Scan for the cell matching the given text and deliver its [x, y] coordinate at center. 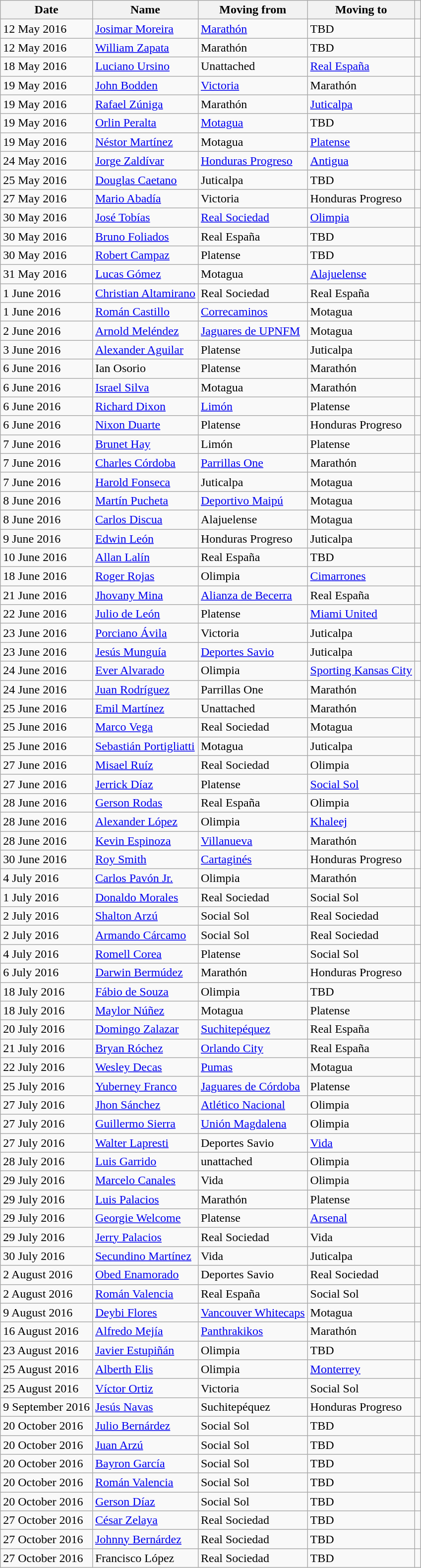
Shalton Arzú [145, 916]
Obed Enamorado [145, 1275]
Christian Altamirano [145, 293]
Yuberney Franco [145, 1086]
José Tobías [145, 217]
Víctor Ortiz [145, 1388]
Nixon Duarte [145, 425]
30 July 2016 [47, 1256]
22 June 2016 [47, 614]
Pumas [253, 1067]
Bayron García [145, 1464]
Allan Lalín [145, 558]
Luis Garrido [145, 1162]
César Zelaya [145, 1520]
Porciano Ávila [145, 633]
Carlos Discua [145, 519]
6 July 2016 [47, 973]
Luis Palacios [145, 1199]
Néstor Martínez [145, 142]
Wesley Decas [145, 1067]
Harold Fonseca [145, 482]
9 June 2016 [47, 538]
Correcaminos [253, 312]
Deybi Flores [145, 1313]
Kevin Espinoza [145, 841]
Villanueva [253, 841]
Unión Magdalena [253, 1124]
William Zapata [145, 48]
Román Castillo [145, 312]
3 June 2016 [47, 350]
Josimar Moreira [145, 29]
Roy Smith [145, 860]
Alberth Elis [145, 1369]
Martín Pucheta [145, 501]
Ian Osorio [145, 369]
1 July 2016 [47, 897]
20 July 2016 [47, 1029]
Javier Estupiñán [145, 1350]
Alexander Aguilar [145, 350]
Cimarrones [361, 576]
Arsenal [361, 1218]
Name [145, 10]
Orlin Peralta [145, 123]
10 June 2016 [47, 558]
21 July 2016 [47, 1048]
9 September 2016 [47, 1407]
Donaldo Morales [145, 897]
27 May 2016 [47, 198]
Miami United [361, 614]
Cartaginés [253, 860]
John Bodden [145, 85]
Orlando City [253, 1048]
Domingo Zalazar [145, 1029]
Antigua [361, 161]
Moving to [361, 10]
Lucas Gómez [145, 274]
Richard Dixon [145, 406]
Edwin León [145, 538]
Douglas Caetano [145, 180]
30 June 2016 [47, 860]
Robert Campaz [145, 255]
Armando Cárcamo [145, 935]
Atlético Nacional [253, 1105]
25 July 2016 [47, 1086]
unattached [253, 1162]
Romell Corea [145, 954]
Jhovany Mina [145, 595]
16 August 2016 [47, 1331]
Fábio de Souza [145, 992]
Juan Arzú [145, 1445]
Charles Córdoba [145, 463]
Bryan Róchez [145, 1048]
Sporting Kansas City [361, 671]
Alexander López [145, 821]
Francisco López [145, 1558]
Roger Rojas [145, 576]
Alfredo Mejía [145, 1331]
28 July 2016 [47, 1162]
Jesús Navas [145, 1407]
18 May 2016 [47, 66]
Monterrey [361, 1369]
Juan Rodríguez [145, 690]
Arnold Meléndez [145, 331]
Date [47, 10]
Alianza de Becerra [253, 595]
Marcelo Canales [145, 1181]
Ever Alvarado [145, 671]
22 July 2016 [47, 1067]
Jerrick Díaz [145, 784]
Misael Ruíz [145, 765]
24 May 2016 [47, 161]
Jhon Sánchez [145, 1105]
Luciano Ursino [145, 66]
Julio de León [145, 614]
Bruno Foliados [145, 237]
Maylor Núñez [145, 1010]
Vancouver Whitecaps [253, 1313]
Gerson Rodas [145, 803]
Panthrakikos [253, 1331]
Mario Abadía [145, 198]
Emil Martínez [145, 708]
31 May 2016 [47, 274]
Jorge Zaldívar [145, 161]
18 June 2016 [47, 576]
Gerson Díaz [145, 1502]
Johnny Bernárdez [145, 1539]
Jesús Munguía [145, 652]
Guillermo Sierra [145, 1124]
23 August 2016 [47, 1350]
Rafael Zúniga [145, 104]
Georgie Welcome [145, 1218]
Darwin Bermúdez [145, 973]
Jerry Palacios [145, 1237]
Julio Bernárdez [145, 1426]
Secundino Martínez [145, 1256]
Sebastián Portigliatti [145, 746]
Khaleej [361, 821]
Moving from [253, 10]
9 August 2016 [47, 1313]
25 May 2016 [47, 180]
Marco Vega [145, 727]
2 June 2016 [47, 331]
Jaguares de UPNFM [253, 331]
Israel Silva [145, 387]
Brunet Hay [145, 444]
21 June 2016 [47, 595]
Deportivo Maipú [253, 501]
Walter Lapresti [145, 1142]
Carlos Pavón Jr. [145, 878]
Jaguares de Córdoba [253, 1086]
